Return [x, y] of the center of cell containing provided text 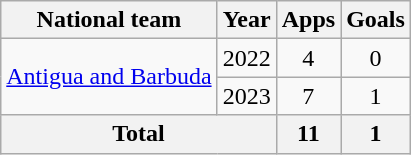
Total [138, 134]
Apps [308, 20]
Year [246, 20]
11 [308, 134]
2022 [246, 58]
Antigua and Barbuda [109, 77]
4 [308, 58]
0 [376, 58]
Goals [376, 20]
7 [308, 96]
2023 [246, 96]
National team [109, 20]
